Determine the [x, y] coordinate at the center of the cell enclosing the given text.  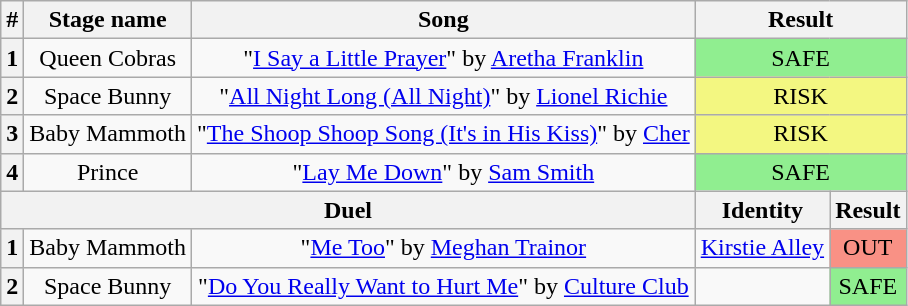
Stage name [108, 20]
Duel [348, 210]
"Do You Really Want to Hurt Me" by Culture Club [444, 286]
"Lay Me Down" by Sam Smith [444, 172]
OUT [868, 248]
Identity [762, 210]
"I Say a Little Prayer" by Aretha Franklin [444, 58]
4 [12, 172]
"The Shoop Shoop Song (It's in His Kiss)" by Cher [444, 134]
Kirstie Alley [762, 248]
"All Night Long (All Night)" by Lionel Richie [444, 96]
Song [444, 20]
Queen Cobras [108, 58]
# [12, 20]
Prince [108, 172]
"Me Too" by Meghan Trainor [444, 248]
3 [12, 134]
